From the cell containing the given text, extract its center point as (x, y) coordinate. 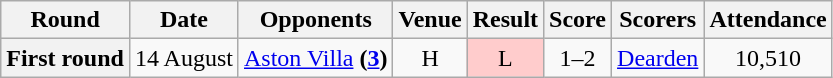
Date (184, 20)
Scorers (658, 20)
Aston Villa (3) (315, 58)
Attendance (768, 20)
Score (578, 20)
14 August (184, 58)
H (430, 58)
1–2 (578, 58)
Venue (430, 20)
First round (66, 58)
Result (505, 20)
Dearden (658, 58)
Opponents (315, 20)
Round (66, 20)
10,510 (768, 58)
L (505, 58)
